Pinpoint the cell where the given text exists, returning its (x, y) midpoint coordinate. 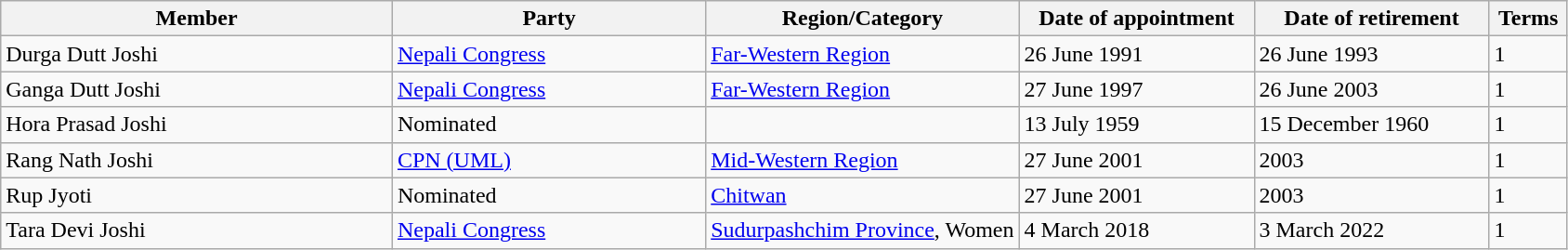
Chitwan (862, 195)
Tara Devi Joshi (197, 230)
Rup Jyoti (197, 195)
27 June 1997 (1137, 89)
Durga Dutt Joshi (197, 54)
15 December 1960 (1371, 125)
26 June 1993 (1371, 54)
Ganga Dutt Joshi (197, 89)
Rang Nath Joshi (197, 160)
Sudurpashchim Province, Women (862, 230)
3 March 2022 (1371, 230)
4 March 2018 (1137, 230)
Mid-Western Region (862, 160)
26 June 1991 (1137, 54)
13 July 1959 (1137, 125)
Terms (1528, 19)
CPN (UML) (548, 160)
Region/Category (862, 19)
26 June 2003 (1371, 89)
Member (197, 19)
Date of retirement (1371, 19)
Party (548, 19)
Hora Prasad Joshi (197, 125)
Date of appointment (1137, 19)
